Scan for the cell matching the given text and deliver its [x, y] coordinate at center. 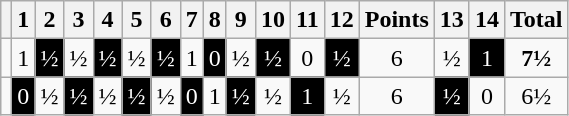
6½ [536, 96]
8 [214, 20]
10 [272, 20]
11 [307, 20]
7½ [536, 58]
3 [78, 20]
9 [240, 20]
4 [108, 20]
5 [136, 20]
13 [452, 20]
Total [536, 20]
14 [486, 20]
7 [192, 20]
12 [342, 20]
Points [396, 20]
2 [50, 20]
